Provide the [X, Y] coordinate of the cell's center where the given text is located.  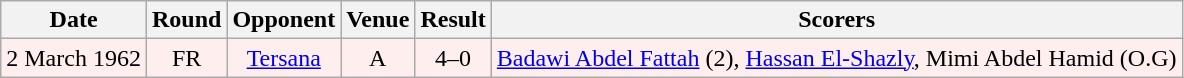
Tersana [284, 58]
Date [74, 20]
A [378, 58]
FR [186, 58]
Opponent [284, 20]
4–0 [453, 58]
Round [186, 20]
Venue [378, 20]
Badawi Abdel Fattah (2), Hassan El-Shazly, Mimi Abdel Hamid (O.G) [836, 58]
Scorers [836, 20]
2 March 1962 [74, 58]
Result [453, 20]
